Find where the given text appears and provide that cell's center as (x, y) coordinate. 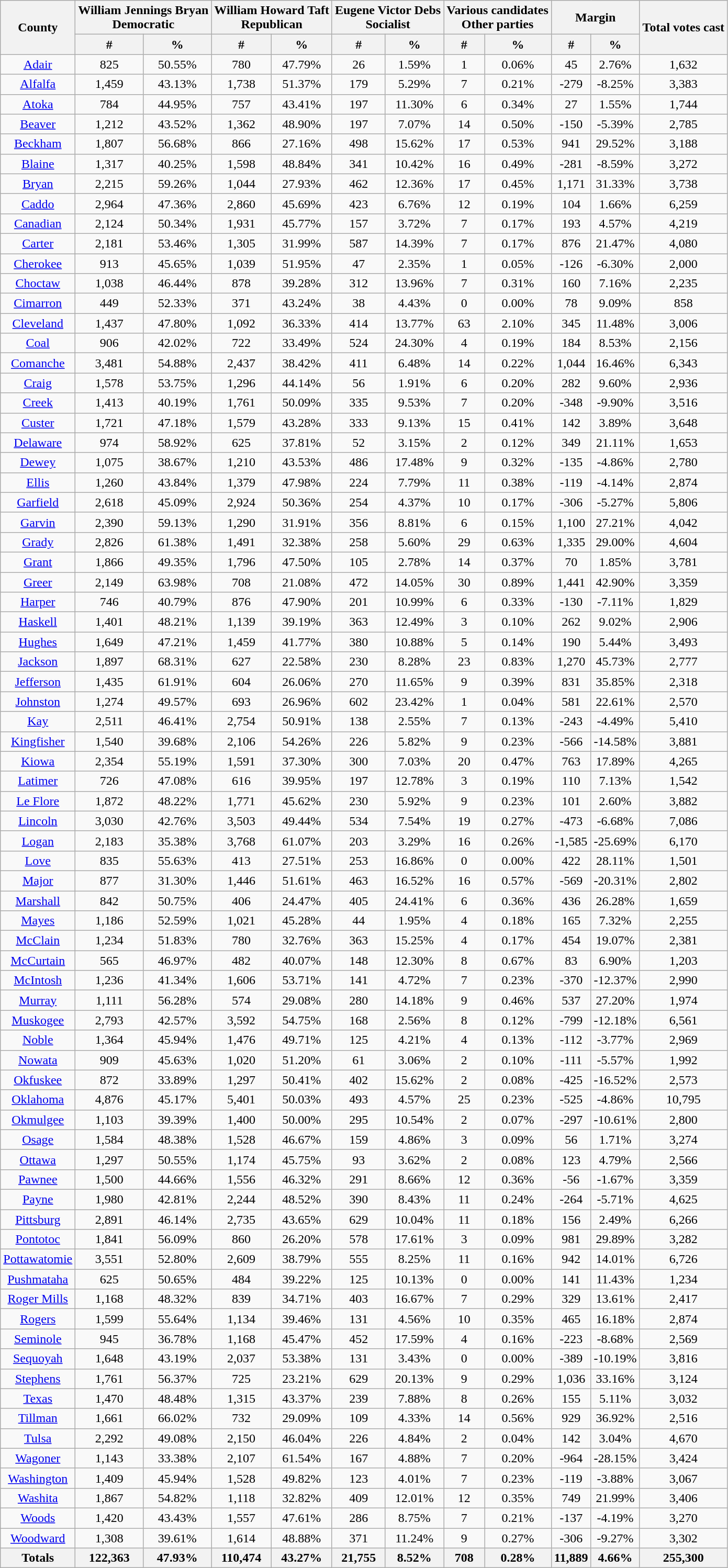
722 (241, 343)
8.25% (415, 1259)
Jackson (38, 662)
2,924 (241, 502)
2.76% (615, 64)
36.33% (301, 323)
167 (358, 1458)
1,362 (241, 124)
54.26% (301, 741)
2.78% (415, 562)
282 (571, 383)
Margin (596, 18)
8.52% (415, 1558)
3,503 (241, 821)
2,000 (684, 263)
2,573 (684, 1080)
31.33% (615, 184)
Choctaw (38, 284)
1.71% (615, 1140)
9.53% (415, 403)
3,768 (241, 841)
1,186 (109, 921)
45.09% (177, 502)
29.00% (615, 542)
Noble (38, 1040)
Bryan (38, 184)
3,881 (684, 741)
2,735 (241, 1220)
3,882 (684, 801)
1,470 (109, 1398)
48.22% (177, 801)
1,364 (109, 1040)
2,777 (684, 662)
Mayes (38, 921)
2,570 (684, 702)
942 (571, 1259)
913 (109, 263)
3.89% (615, 423)
0.56% (518, 1418)
-348 (571, 403)
-4.14% (615, 482)
732 (241, 1418)
0.89% (518, 582)
45.17% (177, 1100)
109 (358, 1418)
1,591 (241, 761)
-279 (571, 84)
5,806 (684, 502)
390 (358, 1199)
43.19% (177, 1359)
33.16% (615, 1379)
537 (571, 1000)
61.91% (177, 682)
Roger Mills (38, 1299)
44.66% (177, 1179)
4.43% (415, 303)
5 (464, 642)
4,219 (684, 223)
42.81% (177, 1199)
48.84% (301, 164)
356 (358, 522)
-126 (571, 263)
255,300 (684, 1558)
1,542 (684, 781)
906 (109, 343)
53.38% (301, 1359)
48.48% (177, 1398)
1,659 (684, 900)
59.26% (177, 184)
3,282 (684, 1239)
1,435 (109, 682)
38.42% (301, 363)
47.90% (301, 602)
757 (241, 104)
866 (241, 144)
41.77% (301, 642)
Custer (38, 423)
51.61% (301, 881)
35.85% (615, 682)
168 (358, 1020)
6,259 (684, 204)
-281 (571, 164)
54.82% (177, 1498)
48.90% (301, 124)
56.68% (177, 144)
44 (358, 921)
Seminole (38, 1339)
2,181 (109, 243)
122,363 (109, 1558)
-9.27% (615, 1538)
-112 (571, 1040)
1,599 (109, 1319)
24.41% (415, 900)
49.44% (301, 821)
25 (464, 1100)
43.27% (301, 1558)
16.46% (615, 363)
56.28% (177, 1000)
McClain (38, 941)
63.98% (177, 582)
Tulsa (38, 1438)
1,236 (109, 980)
47 (358, 263)
3,424 (684, 1458)
2,511 (109, 721)
3,648 (684, 423)
1,771 (241, 801)
602 (358, 702)
1,260 (109, 482)
825 (109, 64)
4.33% (415, 1418)
51.20% (301, 1060)
27.51% (301, 861)
0.05% (518, 263)
1,174 (241, 1159)
53.46% (177, 243)
22.61% (615, 702)
333 (358, 423)
23.42% (415, 702)
0.07% (518, 1120)
2,964 (109, 204)
52.59% (177, 921)
Grady (38, 542)
749 (571, 1498)
-14.58% (615, 741)
36.78% (177, 1339)
2,156 (684, 343)
Washita (38, 1498)
2,124 (109, 223)
262 (571, 622)
McCurtain (38, 961)
2,417 (684, 1299)
47.50% (301, 562)
1,171 (571, 184)
61.54% (301, 1458)
0.06% (518, 64)
4.88% (415, 1458)
53.75% (177, 383)
29.08% (301, 1000)
48.38% (177, 1140)
2,516 (684, 1418)
604 (241, 682)
35.38% (177, 841)
0.53% (518, 144)
203 (358, 841)
-297 (571, 1120)
3.29% (415, 841)
78 (571, 303)
6,726 (684, 1259)
7.54% (415, 821)
1,897 (109, 662)
29.89% (615, 1239)
49.35% (177, 562)
20.13% (415, 1379)
1,606 (241, 980)
578 (358, 1239)
2,780 (684, 462)
Dewey (38, 462)
4.56% (415, 1319)
11.30% (415, 104)
1,210 (241, 462)
46.41% (177, 721)
-389 (571, 1359)
2,566 (684, 1159)
1,400 (241, 1120)
45.69% (301, 204)
16.67% (415, 1299)
3,406 (684, 1498)
422 (571, 861)
-8.68% (615, 1339)
462 (358, 184)
4.21% (415, 1040)
157 (358, 223)
52.33% (177, 303)
2,793 (109, 1020)
-3.88% (615, 1478)
37.30% (301, 761)
1,315 (241, 1398)
43.65% (301, 1220)
-130 (571, 602)
746 (109, 602)
McIntosh (38, 980)
17.89% (615, 761)
21.99% (615, 1498)
Okfuskee (38, 1080)
0.83% (518, 662)
5,401 (241, 1100)
66.02% (177, 1418)
253 (358, 861)
1,598 (241, 164)
Delaware (38, 443)
835 (109, 861)
15 (464, 423)
Various candidatesOther parties (498, 18)
493 (358, 1100)
1,317 (109, 164)
-799 (571, 1020)
101 (571, 801)
616 (241, 781)
51.95% (301, 263)
5.29% (415, 84)
19 (464, 821)
472 (358, 582)
1,841 (109, 1239)
0.67% (518, 961)
0.22% (518, 363)
50.34% (177, 223)
3,274 (684, 1140)
14.01% (615, 1259)
-223 (571, 1339)
49.71% (301, 1040)
1,648 (109, 1359)
Oklahoma (38, 1100)
6,561 (684, 1020)
6,266 (684, 1220)
179 (358, 84)
31.91% (301, 522)
Major (38, 881)
17.59% (415, 1339)
10.13% (415, 1279)
312 (358, 284)
Pawnee (38, 1179)
581 (571, 702)
3,030 (109, 821)
28.11% (615, 861)
-150 (571, 124)
2,215 (109, 184)
39.39% (177, 1120)
26.28% (615, 900)
6.48% (415, 363)
452 (358, 1339)
10.54% (415, 1120)
380 (358, 642)
726 (109, 781)
Le Flore (38, 801)
-137 (571, 1518)
Latimer (38, 781)
27.20% (615, 1000)
3.72% (415, 223)
1,437 (109, 323)
0.39% (518, 682)
3,067 (684, 1478)
Osage (38, 1140)
1,980 (109, 1199)
1,038 (109, 284)
32.76% (301, 941)
-25.69% (615, 841)
26 (358, 64)
2,390 (109, 522)
47.21% (177, 642)
12.01% (415, 1498)
Pontotoc (38, 1239)
54.75% (301, 1020)
280 (358, 1000)
693 (241, 702)
414 (358, 323)
31.99% (301, 243)
47.18% (177, 423)
1,974 (684, 1000)
Kingfisher (38, 741)
24.47% (301, 900)
Beaver (38, 124)
11.65% (415, 682)
39.22% (301, 1279)
7.03% (415, 761)
Texas (38, 1398)
61.07% (301, 841)
1,401 (109, 622)
-425 (571, 1080)
190 (571, 642)
449 (109, 303)
44.95% (177, 104)
12.30% (415, 961)
14.39% (415, 243)
3,551 (109, 1259)
484 (241, 1279)
50.65% (177, 1279)
3,006 (684, 323)
26.20% (301, 1239)
46.67% (301, 1140)
11,889 (571, 1558)
104 (571, 204)
878 (241, 284)
45.65% (177, 263)
63 (464, 323)
Woodward (38, 1538)
Ottawa (38, 1159)
0.28% (518, 1558)
26.96% (301, 702)
Creek (38, 403)
1,100 (571, 522)
Craig (38, 383)
Pushmataha (38, 1279)
-56 (571, 1179)
258 (358, 542)
3,781 (684, 562)
39.61% (177, 1538)
23 (464, 662)
22.58% (301, 662)
784 (109, 104)
3.06% (415, 1060)
3.62% (415, 1159)
-264 (571, 1199)
3,124 (684, 1379)
8.28% (415, 662)
1,476 (241, 1040)
50.36% (301, 502)
402 (358, 1080)
29.09% (301, 1418)
1,829 (684, 602)
47.79% (301, 64)
39.46% (301, 1319)
43.13% (177, 84)
8.53% (615, 343)
33.89% (177, 1080)
46.32% (301, 1179)
0.50% (518, 124)
-5.71% (615, 1199)
1,139 (241, 622)
47.36% (177, 204)
Comanche (38, 363)
42.90% (615, 582)
1,270 (571, 662)
0.37% (518, 562)
9.60% (615, 383)
2,255 (684, 921)
4,625 (684, 1199)
2,969 (684, 1040)
48.21% (177, 622)
45.28% (301, 921)
1.55% (615, 104)
0.41% (518, 423)
295 (358, 1120)
47.61% (301, 1518)
39.28% (301, 284)
4,265 (684, 761)
0.31% (518, 284)
58.92% (177, 443)
48.52% (301, 1199)
4.79% (615, 1159)
2,354 (109, 761)
-4.49% (615, 721)
3,032 (684, 1398)
1,075 (109, 462)
32.82% (301, 1498)
43.37% (301, 1398)
3,481 (109, 363)
93 (358, 1159)
8.75% (415, 1518)
10.99% (415, 602)
4,876 (109, 1100)
4.37% (415, 502)
-525 (571, 1100)
50.03% (301, 1100)
Cimarron (38, 303)
52.80% (177, 1259)
1,111 (109, 1000)
47.93% (177, 1558)
1,143 (109, 1458)
1,661 (109, 1418)
4,670 (684, 1438)
1,379 (241, 482)
26.06% (301, 682)
4.66% (615, 1558)
7.79% (415, 482)
16.52% (415, 881)
40.25% (177, 164)
33.38% (177, 1458)
831 (571, 682)
50.91% (301, 721)
3,592 (241, 1020)
-1,585 (571, 841)
1,653 (684, 443)
555 (358, 1259)
27.21% (615, 522)
-12.37% (615, 980)
1,021 (241, 921)
Kiowa (38, 761)
1,556 (241, 1179)
-5.57% (615, 1060)
50.00% (301, 1120)
16.86% (415, 861)
50.09% (301, 403)
Murray (38, 1000)
1,305 (241, 243)
1,807 (109, 144)
County (38, 27)
1,501 (684, 861)
2,800 (684, 1120)
45.62% (301, 801)
-6.30% (615, 263)
10.04% (415, 1220)
Lincoln (38, 821)
3,816 (684, 1359)
2,906 (684, 622)
8.81% (415, 522)
38.79% (301, 1259)
2,244 (241, 1199)
929 (571, 1418)
45.63% (177, 1060)
1,308 (109, 1538)
1,738 (241, 84)
Wagoner (38, 1458)
860 (241, 1239)
39.19% (301, 622)
9.13% (415, 423)
2,826 (109, 542)
974 (109, 443)
3,383 (684, 84)
2,107 (241, 1458)
12.49% (415, 622)
49.08% (177, 1438)
286 (358, 1518)
Cherokee (38, 263)
7.07% (415, 124)
1,579 (241, 423)
36.92% (615, 1418)
1,578 (109, 383)
5.92% (415, 801)
1.91% (415, 383)
43.41% (301, 104)
7,086 (684, 821)
12.78% (415, 781)
436 (571, 900)
-8.25% (615, 84)
11.24% (415, 1538)
1,540 (109, 741)
945 (109, 1339)
534 (358, 821)
1,409 (109, 1478)
40.79% (177, 602)
Stephens (38, 1379)
2,569 (684, 1339)
39.68% (177, 741)
7.88% (415, 1398)
Okmulgee (38, 1120)
565 (109, 961)
52 (358, 443)
Muskogee (38, 1020)
1,103 (109, 1120)
0.45% (518, 184)
2,037 (241, 1359)
1,036 (571, 1379)
Pottawatomie (38, 1259)
29 (464, 542)
463 (358, 881)
4.84% (415, 1438)
0.38% (518, 482)
0.57% (518, 881)
48.88% (301, 1538)
2,292 (109, 1438)
Jefferson (38, 682)
-5.39% (615, 124)
2,437 (241, 363)
Harper (38, 602)
4.86% (415, 1140)
627 (241, 662)
110 (571, 781)
1,584 (109, 1140)
105 (358, 562)
4,080 (684, 243)
2,990 (684, 980)
10,795 (684, 1100)
165 (571, 921)
0.34% (518, 104)
1,796 (241, 562)
42.02% (177, 343)
411 (358, 363)
5,410 (684, 721)
Kay (38, 721)
3,270 (684, 1518)
2.60% (615, 801)
45 (571, 64)
Caddo (38, 204)
4.72% (415, 980)
-569 (571, 881)
51.37% (301, 84)
1,446 (241, 881)
46.97% (177, 961)
-135 (571, 462)
403 (358, 1299)
12.36% (415, 184)
Ellis (38, 482)
38.67% (177, 462)
38 (358, 303)
47.98% (301, 482)
1.85% (615, 562)
1,335 (571, 542)
1,500 (109, 1179)
6.90% (615, 961)
842 (109, 900)
Coal (38, 343)
159 (358, 1140)
587 (358, 243)
50.75% (177, 900)
19.07% (615, 941)
-7.11% (615, 602)
482 (241, 961)
270 (358, 682)
2,235 (684, 284)
Beckham (38, 144)
0.49% (518, 164)
46.14% (177, 1220)
17.48% (415, 462)
Love (38, 861)
Atoka (38, 104)
5.60% (415, 542)
21.47% (615, 243)
1.66% (615, 204)
3.43% (415, 1359)
0.63% (518, 542)
4.01% (415, 1478)
2,609 (241, 1259)
55.64% (177, 1319)
William Jennings BryanDemocratic (143, 18)
14.18% (415, 1000)
Nowata (38, 1060)
413 (241, 861)
1,296 (241, 383)
Hughes (38, 642)
24.30% (415, 343)
574 (241, 1000)
Payne (38, 1199)
156 (571, 1220)
45.73% (615, 662)
5.44% (615, 642)
-1.67% (615, 1179)
46.04% (301, 1438)
8.66% (415, 1179)
2,936 (684, 383)
47.80% (177, 323)
49.82% (301, 1478)
-20.31% (615, 881)
Logan (38, 841)
43.53% (301, 462)
42.76% (177, 821)
2,891 (109, 1220)
345 (571, 323)
56.09% (177, 1239)
21.08% (301, 582)
858 (684, 303)
5.82% (415, 741)
3,738 (684, 184)
43.84% (177, 482)
1,092 (241, 323)
-8.59% (615, 164)
-28.15% (615, 1458)
1,866 (109, 562)
21,755 (358, 1558)
-370 (571, 980)
34.71% (301, 1299)
27.16% (301, 144)
83 (571, 961)
839 (241, 1299)
3.15% (415, 443)
2,149 (109, 582)
-4.19% (615, 1518)
254 (358, 502)
Garfield (38, 502)
2,860 (241, 204)
6,343 (684, 363)
2.35% (415, 263)
291 (358, 1179)
1,290 (241, 522)
48.32% (177, 1299)
23.21% (301, 1379)
40.19% (177, 403)
0.14% (518, 642)
2.49% (615, 1220)
160 (571, 284)
10.42% (415, 164)
59.13% (177, 522)
37.81% (301, 443)
3,493 (684, 642)
43.24% (301, 303)
981 (571, 1239)
43.43% (177, 1518)
5.11% (615, 1398)
3,516 (684, 403)
61.38% (177, 542)
2,183 (109, 841)
20 (464, 761)
Canadian (38, 223)
27.93% (301, 184)
-566 (571, 741)
-6.68% (615, 821)
13.77% (415, 323)
138 (358, 721)
21.11% (615, 443)
1,632 (684, 64)
1,649 (109, 642)
-3.77% (615, 1040)
7.16% (615, 284)
Woods (38, 1518)
14.05% (415, 582)
13.61% (615, 1299)
-10.61% (615, 1120)
Sequoyah (38, 1359)
30 (464, 582)
0.33% (518, 602)
1,118 (241, 1498)
50.41% (301, 1080)
465 (571, 1319)
56.37% (177, 1379)
941 (571, 144)
42.57% (177, 1020)
193 (571, 223)
763 (571, 761)
33.49% (301, 343)
Eugene Victor DebsSocialist (387, 18)
45.75% (301, 1159)
498 (358, 144)
1,212 (109, 124)
6,170 (684, 841)
-12.18% (615, 1020)
40.07% (301, 961)
1,039 (241, 263)
1,992 (684, 1060)
224 (358, 482)
17.61% (415, 1239)
45.77% (301, 223)
110,474 (241, 1558)
9.02% (615, 622)
909 (109, 1060)
1,744 (684, 104)
Garvin (38, 522)
47.08% (177, 781)
Johnston (38, 702)
725 (241, 1379)
1,721 (109, 423)
3,272 (684, 164)
409 (358, 1498)
44.14% (301, 383)
William Howard TaftRepublican (272, 18)
39.95% (301, 781)
1,867 (109, 1498)
1,614 (241, 1538)
2,754 (241, 721)
29.52% (615, 144)
2.10% (518, 323)
49.57% (177, 702)
4,042 (684, 522)
239 (358, 1398)
3,302 (684, 1538)
16.18% (615, 1319)
2.56% (415, 1020)
32.38% (301, 542)
341 (358, 164)
2,106 (241, 741)
2,318 (684, 682)
Pittsburg (38, 1220)
11.43% (615, 1279)
423 (358, 204)
Washington (38, 1478)
9.09% (615, 303)
1.95% (415, 921)
1,020 (241, 1060)
8.43% (415, 1199)
2,381 (684, 941)
51.83% (177, 941)
201 (358, 602)
524 (358, 343)
148 (358, 961)
1,557 (241, 1518)
11.48% (615, 323)
-473 (571, 821)
2,802 (684, 881)
6.76% (415, 204)
329 (571, 1299)
155 (571, 1398)
Cleveland (38, 323)
43.52% (177, 124)
Total votes cast (684, 27)
27 (571, 104)
1,274 (109, 702)
61 (358, 1060)
335 (358, 403)
4,604 (684, 542)
55.63% (177, 861)
184 (571, 343)
1,420 (109, 1518)
Tillman (38, 1418)
-16.52% (615, 1080)
43.28% (301, 423)
0.24% (518, 1199)
Marshall (38, 900)
41.34% (177, 980)
Haskell (38, 622)
0.46% (518, 1000)
0.47% (518, 761)
1,203 (684, 961)
872 (109, 1080)
Adair (38, 64)
54.88% (177, 363)
Rogers (38, 1319)
877 (109, 881)
Greer (38, 582)
2,618 (109, 502)
349 (571, 443)
13.96% (415, 284)
1,931 (241, 223)
Carter (38, 243)
0.15% (518, 522)
3.04% (615, 1438)
31.30% (177, 881)
Alfalfa (38, 84)
1,441 (571, 582)
1,134 (241, 1319)
-964 (571, 1458)
1,413 (109, 403)
3,188 (684, 144)
1.59% (415, 64)
Totals (38, 1558)
2,150 (241, 1438)
1,491 (241, 542)
300 (358, 761)
406 (241, 900)
-10.19% (615, 1359)
405 (358, 900)
15.25% (415, 941)
-5.27% (615, 502)
70 (571, 562)
454 (571, 941)
-111 (571, 1060)
1,872 (109, 801)
Grant (38, 562)
7.32% (615, 921)
486 (358, 462)
-9.90% (615, 403)
2.55% (415, 721)
-243 (571, 721)
Blaine (38, 164)
53.71% (301, 980)
7.13% (615, 781)
45.47% (301, 1339)
0.32% (518, 462)
46.44% (177, 284)
55.19% (177, 761)
2,785 (684, 124)
10.88% (415, 642)
68.31% (177, 662)
